Scan for the cell matching the given text and deliver its [x, y] coordinate at center. 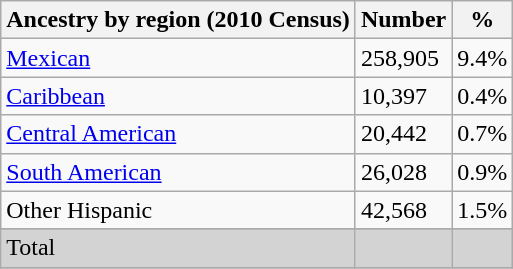
0.9% [482, 172]
Number [403, 20]
Mexican [178, 58]
Central American [178, 134]
Caribbean [178, 96]
Ancestry by region (2010 Census) [178, 20]
Other Hispanic [178, 210]
South American [178, 172]
258,905 [403, 58]
1.5% [482, 210]
9.4% [482, 58]
20,442 [403, 134]
% [482, 20]
26,028 [403, 172]
Total [178, 248]
0.7% [482, 134]
42,568 [403, 210]
0.4% [482, 96]
10,397 [403, 96]
